From the cell containing the given text, extract its center point as [X, Y] coordinate. 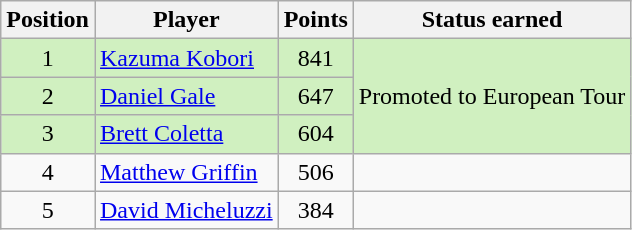
3 [48, 134]
David Micheluzzi [186, 210]
841 [316, 58]
Player [186, 20]
1 [48, 58]
Points [316, 20]
4 [48, 172]
647 [316, 96]
384 [316, 210]
2 [48, 96]
Status earned [492, 20]
Brett Coletta [186, 134]
604 [316, 134]
Promoted to European Tour [492, 96]
Matthew Griffin [186, 172]
Kazuma Kobori [186, 58]
Position [48, 20]
5 [48, 210]
Daniel Gale [186, 96]
506 [316, 172]
